Return (X, Y) of the center of cell containing provided text 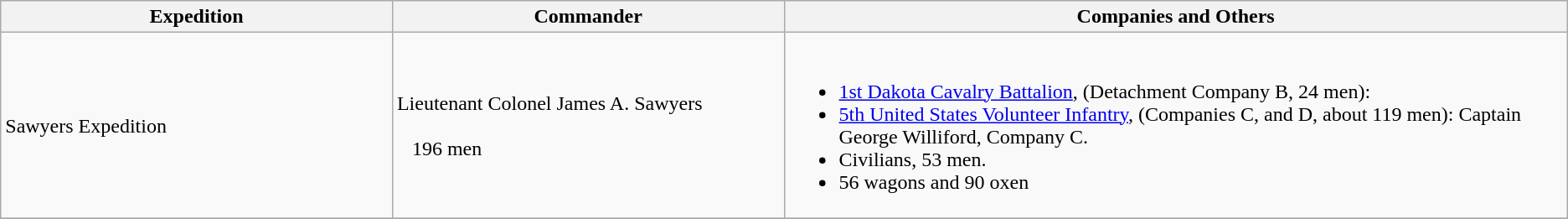
Companies and Others (1176, 17)
Commander (588, 17)
Expedition (197, 17)
Lieutenant Colonel James A. Sawyers 196 men (588, 126)
Sawyers Expedition (197, 126)
